Output the [X, Y] coordinate of the center of the cell containing the given text.  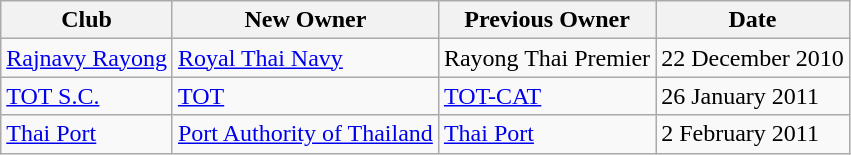
22 December 2010 [753, 58]
Previous Owner [546, 20]
Port Authority of Thailand [305, 134]
Royal Thai Navy [305, 58]
Rayong Thai Premier [546, 58]
26 January 2011 [753, 96]
Rajnavy Rayong [87, 58]
New Owner [305, 20]
TOT-CAT [546, 96]
Club [87, 20]
Date [753, 20]
TOT S.C. [87, 96]
TOT [305, 96]
2 February 2011 [753, 134]
